Search for the cell housing the specified text and yield its [X, Y] center coordinate. 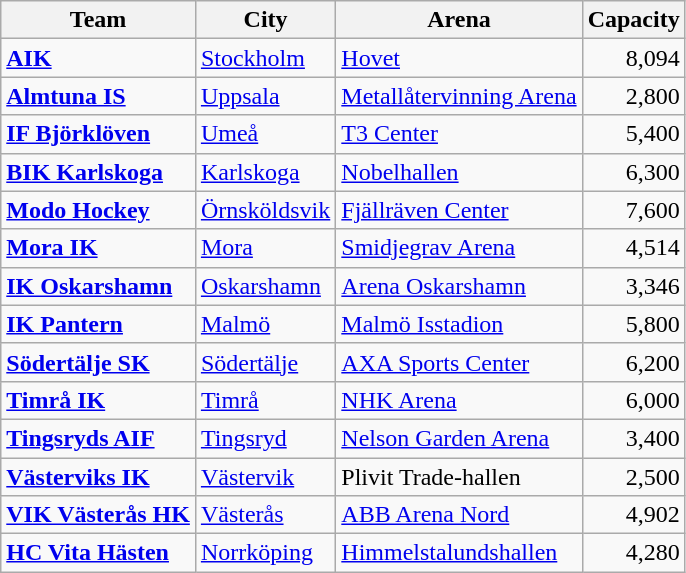
NHK Arena [459, 400]
4,902 [634, 515]
Tingsryds AIF [98, 438]
AXA Sports Center [459, 362]
Plivit Trade-hallen [459, 477]
Himmelstalundshallen [459, 553]
5,400 [634, 134]
6,000 [634, 400]
Oskarshamn [265, 286]
Arena [459, 20]
Nobelhallen [459, 172]
BIK Karlskoga [98, 172]
Södertälje [265, 362]
Örnsköldsvik [265, 210]
Umeå [265, 134]
Timrå IK [98, 400]
Arena Oskarshamn [459, 286]
T3 Center [459, 134]
3,400 [634, 438]
VIK Västerås HK [98, 515]
4,280 [634, 553]
Södertälje SK [98, 362]
Västerås [265, 515]
HC Vita Hästen [98, 553]
Nelson Garden Arena [459, 438]
2,500 [634, 477]
4,514 [634, 248]
Fjällräven Center [459, 210]
Norrköping [265, 553]
ABB Arena Nord [459, 515]
Västerviks IK [98, 477]
Timrå [265, 400]
6,200 [634, 362]
8,094 [634, 58]
Mora IK [98, 248]
Uppsala [265, 96]
Tingsryd [265, 438]
7,600 [634, 210]
Karlskoga [265, 172]
Malmö Isstadion [459, 324]
IK Oskarshamn [98, 286]
Västervik [265, 477]
IF Björklöven [98, 134]
3,346 [634, 286]
Almtuna IS [98, 96]
Capacity [634, 20]
Team [98, 20]
2,800 [634, 96]
Hovet [459, 58]
City [265, 20]
Stockholm [265, 58]
Metallåtervinning Arena [459, 96]
6,300 [634, 172]
Smidjegrav Arena [459, 248]
Modo Hockey [98, 210]
5,800 [634, 324]
AIK [98, 58]
IK Pantern [98, 324]
Mora [265, 248]
Malmö [265, 324]
